Locate the cell with the specified text and output its [X, Y] center coordinate. 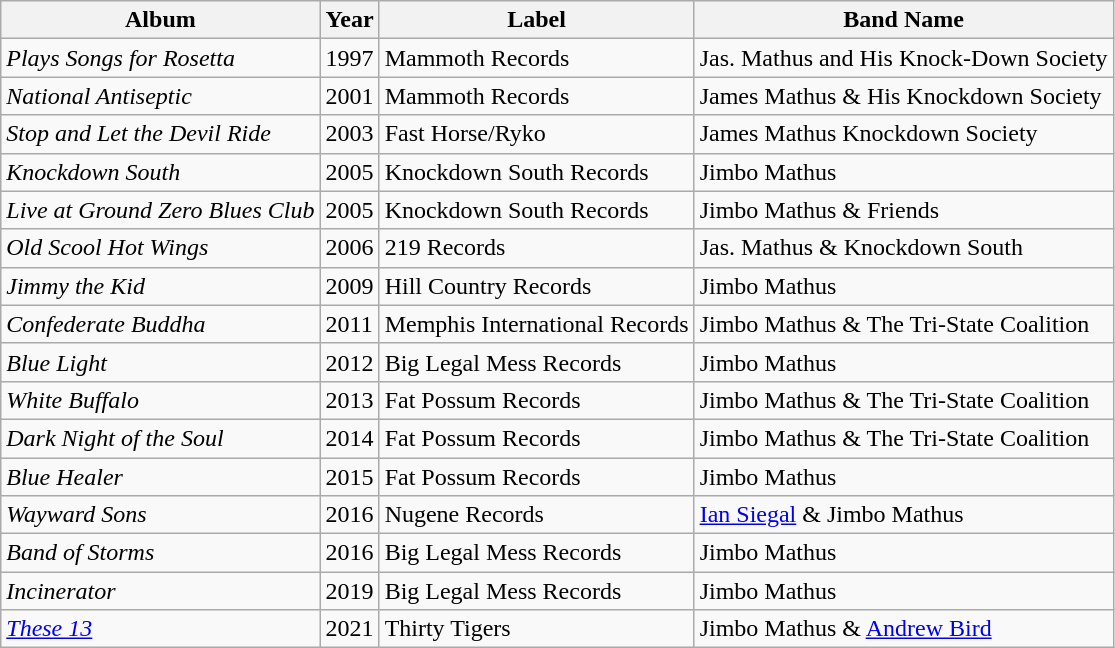
2001 [350, 96]
219 Records [536, 248]
1997 [350, 58]
Fast Horse/Ryko [536, 134]
White Buffalo [160, 400]
2006 [350, 248]
2012 [350, 362]
Jas. Mathus & Knockdown South [904, 248]
Blue Light [160, 362]
Jas. Mathus and His Knock-Down Society [904, 58]
Ian Siegal & Jimbo Mathus [904, 515]
Album [160, 20]
James Mathus Knockdown Society [904, 134]
Jimmy the Kid [160, 286]
Wayward Sons [160, 515]
Year [350, 20]
Dark Night of the Soul [160, 438]
Confederate Buddha [160, 324]
2013 [350, 400]
2009 [350, 286]
2014 [350, 438]
Stop and Let the Devil Ride [160, 134]
Band of Storms [160, 553]
2003 [350, 134]
Jimbo Mathus & Andrew Bird [904, 629]
Band Name [904, 20]
Nugene Records [536, 515]
These 13 [160, 629]
Memphis International Records [536, 324]
Live at Ground Zero Blues Club [160, 210]
National Antiseptic [160, 96]
Label [536, 20]
2019 [350, 591]
Plays Songs for Rosetta [160, 58]
Blue Healer [160, 477]
Old Scool Hot Wings [160, 248]
James Mathus & His Knockdown Society [904, 96]
2021 [350, 629]
2015 [350, 477]
Incinerator [160, 591]
2011 [350, 324]
Knockdown South [160, 172]
Hill Country Records [536, 286]
Thirty Tigers [536, 629]
Jimbo Mathus & Friends [904, 210]
